Extract the [X, Y] coordinate from the center of the cell holding the provided text.  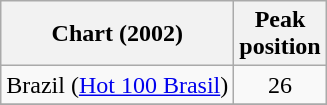
Brazil (Hot 100 Brasil) [118, 85]
26 [280, 85]
Peakposition [280, 34]
Chart (2002) [118, 34]
